Output the [x, y] coordinate of the center of the cell containing the given text.  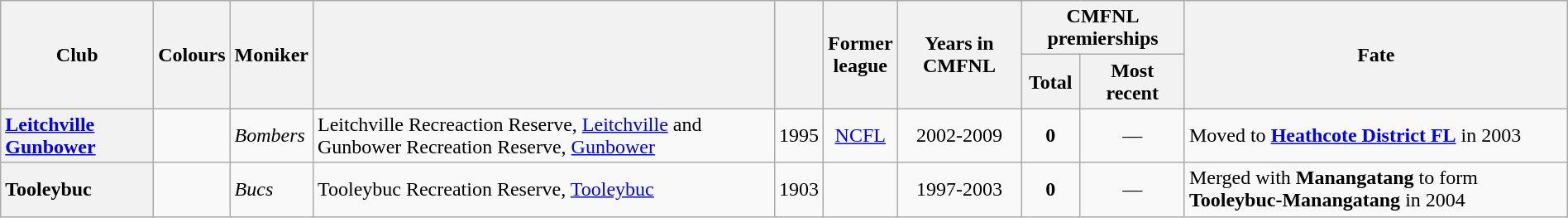
Leitchville Gunbower [78, 136]
Club [78, 55]
Most recent [1133, 81]
NCFL [860, 136]
CMFNL premierships [1103, 28]
2002-2009 [959, 136]
Formerleague [860, 55]
Tooleybuc [78, 189]
Bombers [271, 136]
1995 [799, 136]
Fate [1376, 55]
Moniker [271, 55]
Merged with Manangatang to form Tooleybuc-Manangatang in 2004 [1376, 189]
Moved to Heathcote District FL in 2003 [1376, 136]
Leitchville Recreaction Reserve, Leitchville and Gunbower Recreation Reserve, Gunbower [543, 136]
Tooleybuc Recreation Reserve, Tooleybuc [543, 189]
1997-2003 [959, 189]
Colours [192, 55]
1903 [799, 189]
Bucs [271, 189]
Total [1050, 81]
Years in CMFNL [959, 55]
